Search for the cell housing the specified text and yield its (x, y) center coordinate. 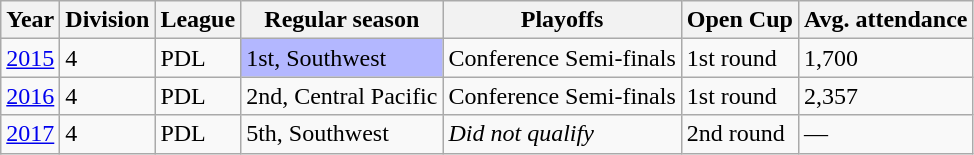
1st, Southwest (342, 58)
League (198, 20)
2016 (30, 96)
2,357 (886, 96)
Regular season (342, 20)
1,700 (886, 58)
2017 (30, 134)
Year (30, 20)
Avg. attendance (886, 20)
Playoffs (562, 20)
Did not qualify (562, 134)
Division (108, 20)
— (886, 134)
2015 (30, 58)
5th, Southwest (342, 134)
Open Cup (740, 20)
2nd, Central Pacific (342, 96)
2nd round (740, 134)
